Output the (X, Y) coordinate of the center of the cell containing the given text.  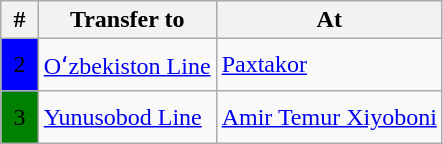
At (329, 20)
2 (20, 65)
# (20, 20)
Oʻzbekiston Line (127, 65)
Paxtakor (329, 65)
Amir Temur Xiyoboni (329, 117)
Transfer to (127, 20)
Yunusobod Line (127, 117)
3 (20, 117)
